Search for the cell housing the specified text and yield its (X, Y) center coordinate. 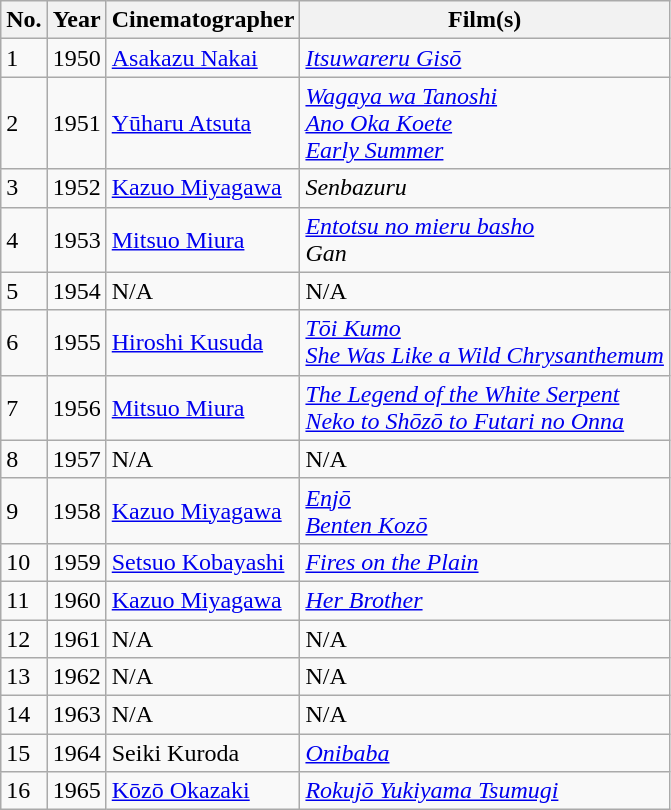
1962 (76, 677)
12 (24, 639)
1958 (76, 510)
Itsuwareru Gisō (484, 58)
Entotsu no mieru bashoGan (484, 240)
14 (24, 715)
1965 (76, 791)
Her Brother (484, 600)
10 (24, 562)
3 (24, 188)
The Legend of the White SerpentNeko to Shōzō to Futari no Onna (484, 408)
Onibaba (484, 753)
Asakazu Nakai (203, 58)
Fires on the Plain (484, 562)
1950 (76, 58)
Cinematographer (203, 20)
16 (24, 791)
1955 (76, 342)
2 (24, 123)
9 (24, 510)
13 (24, 677)
15 (24, 753)
7 (24, 408)
11 (24, 600)
6 (24, 342)
Year (76, 20)
1956 (76, 408)
Senbazuru (484, 188)
1954 (76, 291)
8 (24, 459)
1964 (76, 753)
No. (24, 20)
1963 (76, 715)
Hiroshi Kusuda (203, 342)
1960 (76, 600)
Tōi KumoShe Was Like a Wild Chrysanthemum (484, 342)
Setsuo Kobayashi (203, 562)
Seiki Kuroda (203, 753)
5 (24, 291)
4 (24, 240)
1952 (76, 188)
Wagaya wa TanoshiAno Oka KoeteEarly Summer (484, 123)
Rokujō Yukiyama Tsumugi (484, 791)
EnjōBenten Kozō (484, 510)
1953 (76, 240)
Film(s) (484, 20)
Kōzō Okazaki (203, 791)
1959 (76, 562)
1961 (76, 639)
1957 (76, 459)
Yūharu Atsuta (203, 123)
1 (24, 58)
1951 (76, 123)
